Determine the (x, y) coordinate at the center of the cell enclosing the given text.  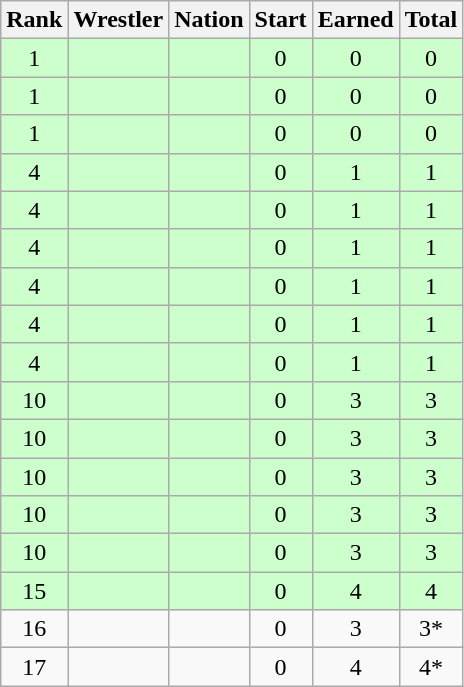
3* (431, 629)
16 (34, 629)
Nation (209, 20)
4* (431, 667)
Rank (34, 20)
15 (34, 591)
Start (280, 20)
Total (431, 20)
Wrestler (118, 20)
17 (34, 667)
Earned (356, 20)
